For the text-containing cell, return its midpoint in (X, Y) coordinate format. 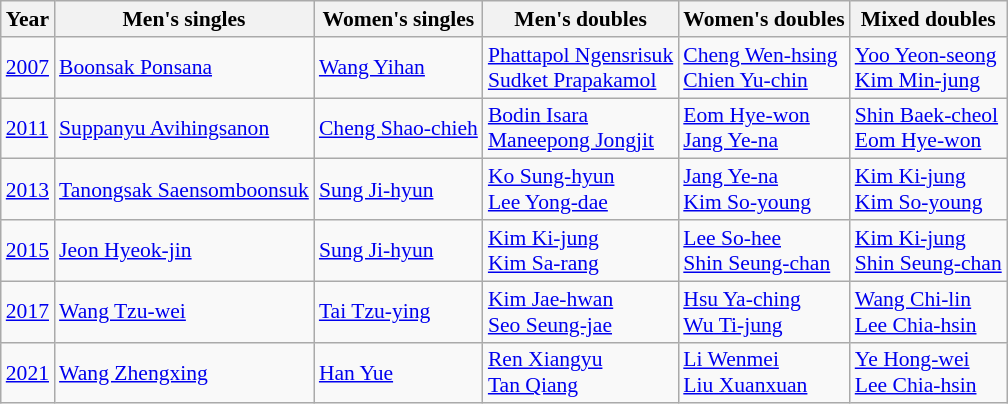
Wang Tzu-wei (184, 312)
Suppanyu Avihingsanon (184, 128)
Ye Hong-wei Lee Chia-hsin (928, 372)
2015 (28, 250)
Kim Ki-jung Kim Sa-rang (580, 250)
Boonsak Ponsana (184, 68)
2013 (28, 190)
Wang Chi-lin Lee Chia-hsin (928, 312)
Ren Xiangyu Tan Qiang (580, 372)
Han Yue (398, 372)
Hsu Ya-ching Wu Ti-jung (764, 312)
Year (28, 19)
Wang Zhengxing (184, 372)
Tanongsak Saensomboonsuk (184, 190)
Men's doubles (580, 19)
2021 (28, 372)
Phattapol Ngensrisuk Sudket Prapakamol (580, 68)
Li Wenmei Liu Xuanxuan (764, 372)
Kim Ki-jung Shin Seung-chan (928, 250)
2007 (28, 68)
Yoo Yeon-seong Kim Min-jung (928, 68)
Shin Baek-cheol Eom Hye-won (928, 128)
2017 (28, 312)
Women's doubles (764, 19)
Men's singles (184, 19)
Ko Sung-hyun Lee Yong-dae (580, 190)
Lee So-hee Shin Seung-chan (764, 250)
Kim Ki-jung Kim So-young (928, 190)
Kim Jae-hwan Seo Seung-jae (580, 312)
Eom Hye-won Jang Ye-na (764, 128)
Wang Yihan (398, 68)
Jang Ye-na Kim So-young (764, 190)
Tai Tzu-ying (398, 312)
Bodin Isara Maneepong Jongjit (580, 128)
Jeon Hyeok-jin (184, 250)
2011 (28, 128)
Mixed doubles (928, 19)
Cheng Wen-hsing Chien Yu-chin (764, 68)
Women's singles (398, 19)
Cheng Shao-chieh (398, 128)
